Extract the [x, y] coordinate from the center of the cell holding the provided text.  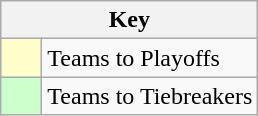
Teams to Tiebreakers [150, 96]
Teams to Playoffs [150, 58]
Key [130, 20]
